Scan for the cell matching the given text and deliver its [X, Y] coordinate at center. 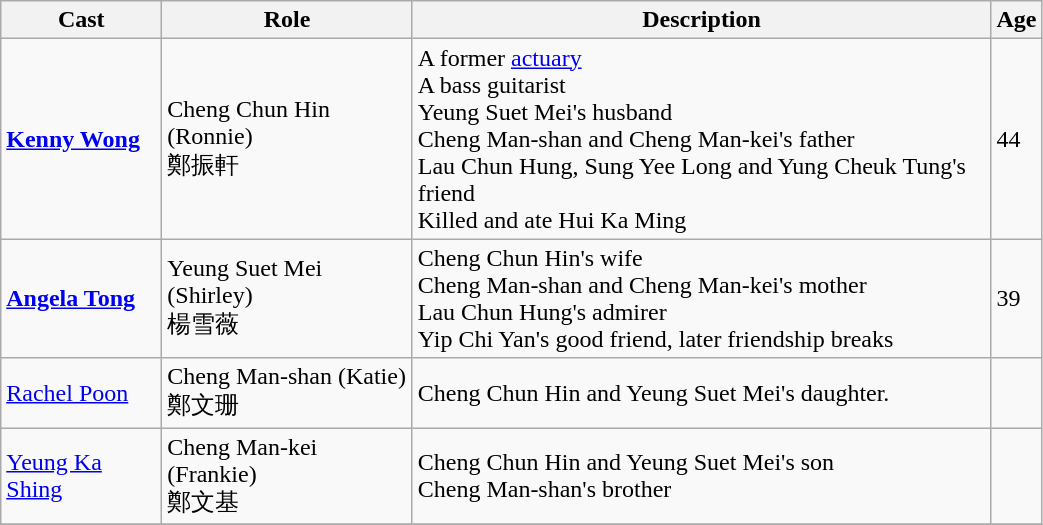
Yeung Ka Shing [82, 476]
Cheng Man-shan (Katie)鄭文珊 [287, 393]
Cheng Man-kei (Frankie)鄭文基 [287, 476]
Cheng Chun Hin's wifeCheng Man-shan and Cheng Man-kei's motherLau Chun Hung's admirerYip Chi Yan's good friend, later friendship breaks [702, 298]
Yeung Suet Mei (Shirley)楊雪薇 [287, 298]
Cheng Chun Hin and Yeung Suet Mei's daughter. [702, 393]
44 [1016, 139]
Cheng Chun Hin (Ronnie)鄭振軒 [287, 139]
Role [287, 20]
Angela Tong [82, 298]
Description [702, 20]
39 [1016, 298]
Rachel Poon [82, 393]
Age [1016, 20]
Cheng Chun Hin and Yeung Suet Mei's sonCheng Man-shan's brother [702, 476]
Kenny Wong [82, 139]
Cast [82, 20]
